Output the (X, Y) coordinate of the center of the cell containing the given text.  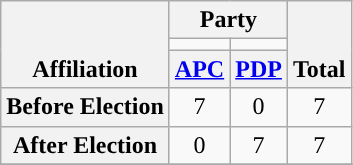
Before Election (86, 107)
After Election (86, 145)
APC (199, 69)
Party (228, 20)
Total (319, 44)
Affiliation (86, 44)
PDP (259, 69)
